Output the (x, y) coordinate of the center of the cell containing the given text.  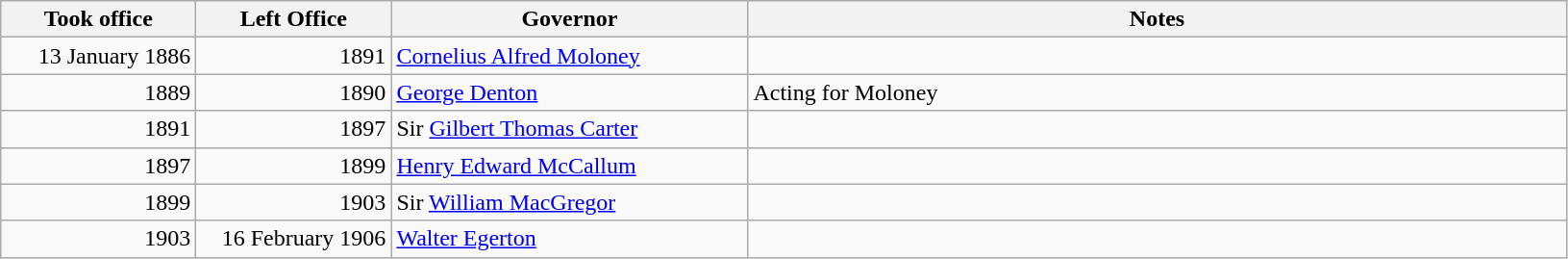
1890 (294, 92)
George Denton (569, 92)
1889 (98, 92)
Sir Gilbert Thomas Carter (569, 129)
16 February 1906 (294, 239)
Acting for Moloney (1157, 92)
Left Office (294, 19)
Henry Edward McCallum (569, 166)
Cornelius Alfred Moloney (569, 56)
Notes (1157, 19)
Sir William MacGregor (569, 202)
Took office (98, 19)
Walter Egerton (569, 239)
Governor (569, 19)
13 January 1886 (98, 56)
